Identify which cell holds the provided text, then report its (x, y) central coordinate. 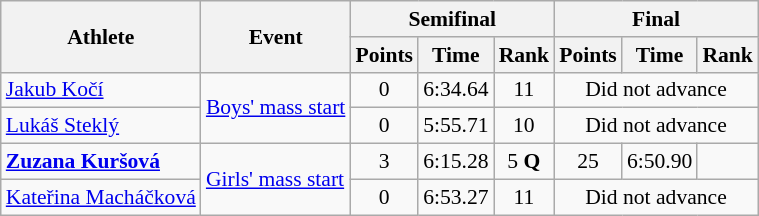
Jakub Kočí (101, 90)
Girls' mass start (276, 180)
6:34.64 (456, 90)
Lukáš Steklý (101, 126)
Event (276, 36)
Semifinal (452, 19)
Kateřina Macháčková (101, 197)
5:55.71 (456, 126)
10 (524, 126)
Final (656, 19)
3 (384, 162)
Boys' mass start (276, 108)
25 (588, 162)
6:15.28 (456, 162)
6:50.90 (660, 162)
Athlete (101, 36)
6:53.27 (456, 197)
Zuzana Kuršová (101, 162)
5 Q (524, 162)
